Provide the (x, y) coordinate of the cell's center where the given text is located.  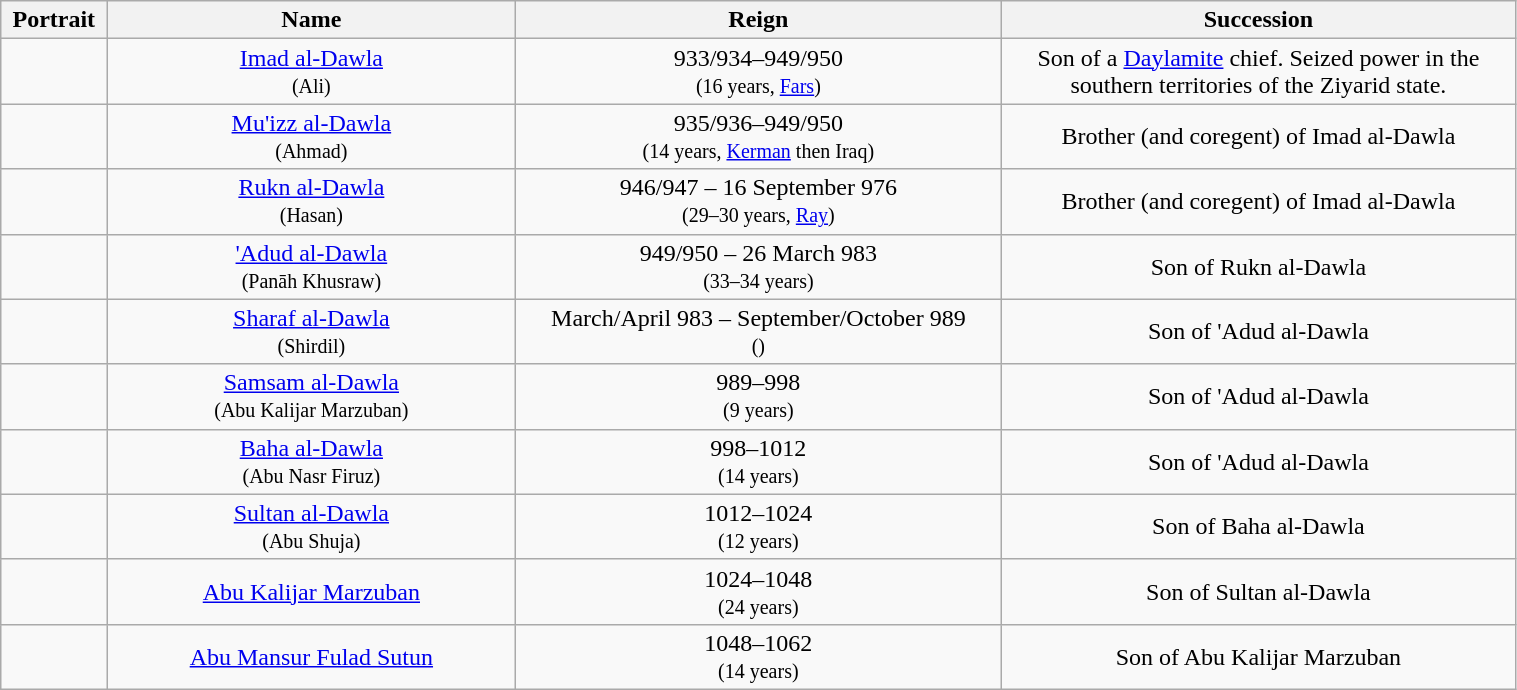
933/934–949/950(16 years, Fars) (758, 72)
1048–1062(14 years) (758, 656)
Son of Sultan al-Dawla (1258, 592)
949/950 – 26 March 983(33–34 years) (758, 266)
Son of Baha al-Dawla (1258, 526)
Abu Mansur Fulad Sutun (312, 656)
1024–1048(24 years) (758, 592)
Abu Kalijar Marzuban (312, 592)
Son of Abu Kalijar Marzuban (1258, 656)
935/936–949/950(14 years, Kerman then Iraq) (758, 136)
1012–1024(12 years) (758, 526)
Succession (1258, 20)
Baha al-Dawla(Abu Nasr Firuz) (312, 462)
946/947 – 16 September 976(29–30 years, Ray) (758, 202)
Portrait (54, 20)
Name (312, 20)
Rukn al-Dawla(Hasan) (312, 202)
989–998(9 years) (758, 396)
998–1012(14 years) (758, 462)
Sultan al-Dawla(Abu Shuja) (312, 526)
Reign (758, 20)
Son of a Daylamite chief. Seized power in the southern territories of the Ziyarid state. (1258, 72)
Mu'izz al-Dawla(Ahmad) (312, 136)
Son of Rukn al-Dawla (1258, 266)
'Adud al-Dawla(Panāh Khusraw) (312, 266)
March/April 983 – September/October 989() (758, 332)
Sharaf al-Dawla(Shirdil) (312, 332)
Samsam al-Dawla(Abu Kalijar Marzuban) (312, 396)
Imad al-Dawla(Ali) (312, 72)
